Scan for the cell matching the given text and deliver its [x, y] coordinate at center. 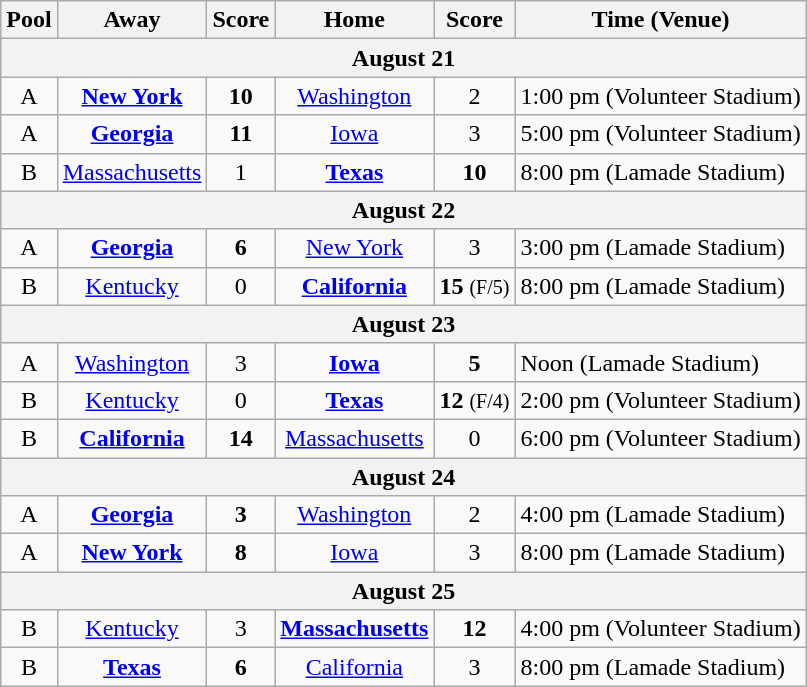
2:00 pm (Volunteer Stadium) [660, 400]
August 23 [404, 324]
Time (Venue) [660, 20]
4:00 pm (Volunteer Stadium) [660, 629]
August 21 [404, 58]
August 22 [404, 210]
1:00 pm (Volunteer Stadium) [660, 96]
4:00 pm (Lamade Stadium) [660, 515]
8 [241, 553]
6:00 pm (Volunteer Stadium) [660, 438]
Away [132, 20]
5 [474, 362]
August 25 [404, 591]
3:00 pm (Lamade Stadium) [660, 248]
Noon (Lamade Stadium) [660, 362]
12 [474, 629]
Home [354, 20]
12 (F/4) [474, 400]
5:00 pm (Volunteer Stadium) [660, 134]
August 24 [404, 477]
1 [241, 172]
Pool [29, 20]
11 [241, 134]
15 (F/5) [474, 286]
14 [241, 438]
